Locate the cell with the specified text and output its [x, y] center coordinate. 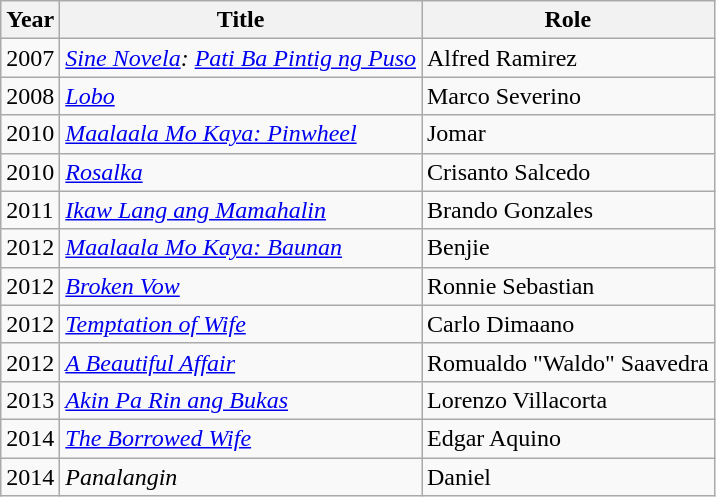
Romualdo "Waldo" Saavedra [568, 362]
Lorenzo Villacorta [568, 400]
2008 [30, 96]
Sine Novela: Pati Ba Pintig ng Puso [241, 58]
Akin Pa Rin ang Bukas [241, 400]
Role [568, 20]
Panalangin [241, 477]
Carlo Dimaano [568, 324]
Broken Vow [241, 286]
Crisanto Salcedo [568, 172]
2013 [30, 400]
A Beautiful Affair [241, 362]
Marco Severino [568, 96]
Maalaala Mo Kaya: Pinwheel [241, 134]
Daniel [568, 477]
Title [241, 20]
Year [30, 20]
Ikaw Lang ang Mamahalin [241, 210]
Benjie [568, 248]
Lobo [241, 96]
Edgar Aquino [568, 438]
Jomar [568, 134]
Alfred Ramirez [568, 58]
Ronnie Sebastian [568, 286]
Maalaala Mo Kaya: Baunan [241, 248]
Rosalka [241, 172]
Brando Gonzales [568, 210]
The Borrowed Wife [241, 438]
Temptation of Wife [241, 324]
2011 [30, 210]
2007 [30, 58]
